Search for the cell housing the specified text and yield its [x, y] center coordinate. 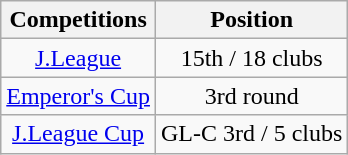
Competitions [78, 20]
GL-C 3rd / 5 clubs [251, 134]
J.League Cup [78, 134]
J.League [78, 58]
3rd round [251, 96]
15th / 18 clubs [251, 58]
Position [251, 20]
Emperor's Cup [78, 96]
